Scan for the cell matching the given text and deliver its [x, y] coordinate at center. 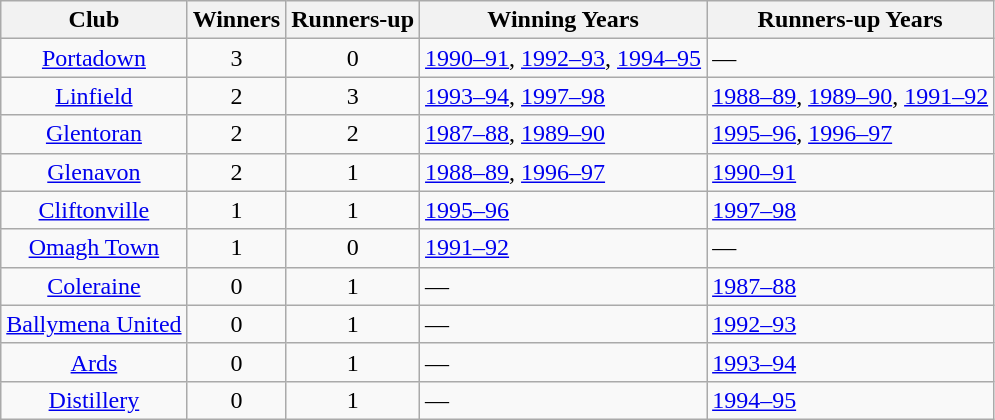
Runners-up [353, 20]
1993–94 [850, 362]
Winners [236, 20]
1994–95 [850, 400]
Glentoran [94, 134]
1993–94, 1997–98 [564, 96]
1987–88 [850, 286]
Winning Years [564, 20]
Coleraine [94, 286]
1995–96 [564, 210]
1991–92 [564, 248]
Glenavon [94, 172]
Ards [94, 362]
Distillery [94, 400]
Omagh Town [94, 248]
1995–96, 1996–97 [850, 134]
1987–88, 1989–90 [564, 134]
1990–91 [850, 172]
1988–89, 1989–90, 1991–92 [850, 96]
1988–89, 1996–97 [564, 172]
Cliftonville [94, 210]
1992–93 [850, 324]
1997–98 [850, 210]
1990–91, 1992–93, 1994–95 [564, 58]
Portadown [94, 58]
Ballymena United [94, 324]
Club [94, 20]
Linfield [94, 96]
Runners-up Years [850, 20]
